Extract the (X, Y) coordinate from the center of the cell holding the provided text.  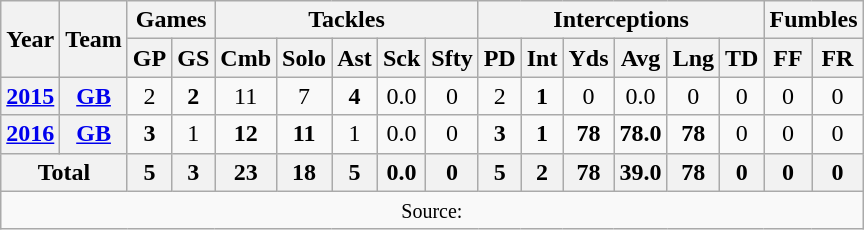
Ast (355, 58)
78.0 (640, 134)
GS (194, 58)
Sfty (452, 58)
18 (304, 172)
Int (542, 58)
Year (30, 39)
Avg (640, 58)
PD (500, 58)
Fumbles (814, 20)
2015 (30, 96)
4 (355, 96)
Source: (432, 210)
Solo (304, 58)
Games (170, 20)
GP (149, 58)
12 (246, 134)
7 (304, 96)
2016 (30, 134)
TD (742, 58)
Yds (588, 58)
FF (788, 58)
Tackles (346, 20)
Cmb (246, 58)
23 (246, 172)
Total (64, 172)
Interceptions (621, 20)
39.0 (640, 172)
FR (838, 58)
Lng (693, 58)
Team (94, 39)
Sck (401, 58)
